Detect which cell encompasses the target text, then output its (x, y) center coordinate. 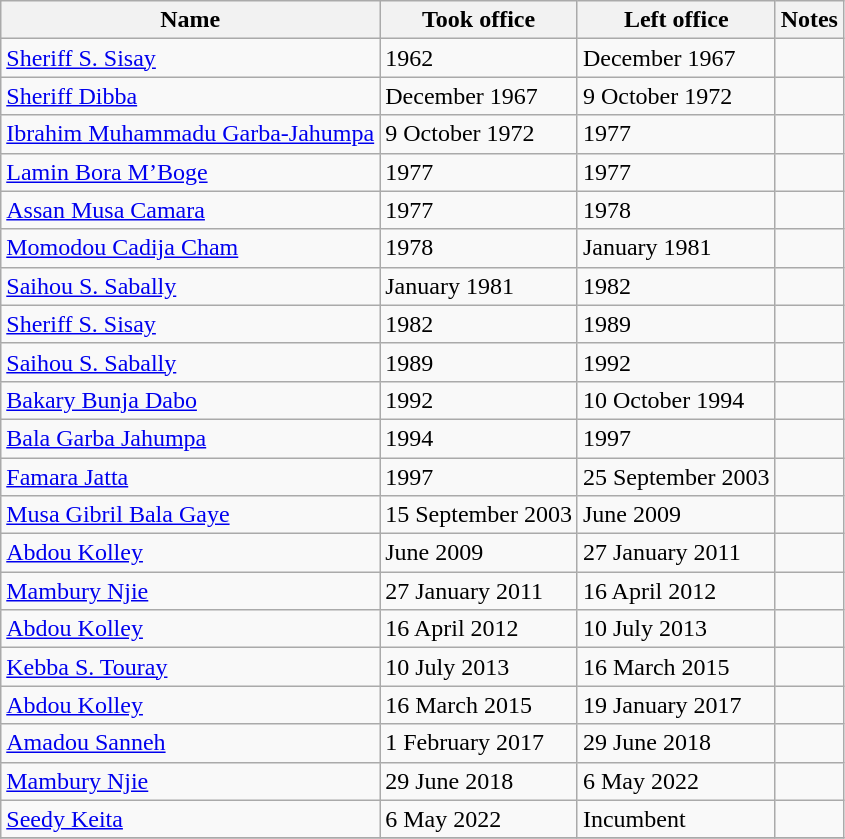
Left office (676, 20)
Assan Musa Camara (190, 210)
Name (190, 20)
1 February 2017 (479, 743)
Musa Gibril Bala Gaye (190, 515)
Momodou Cadija Cham (190, 248)
1994 (479, 438)
Incumbent (676, 819)
Notes (809, 20)
19 January 2017 (676, 705)
25 September 2003 (676, 477)
10 October 1994 (676, 400)
Bakary Bunja Dabo (190, 400)
Kebba S. Touray (190, 667)
15 September 2003 (479, 515)
Ibrahim Muhammadu Garba-Jahumpa (190, 134)
1962 (479, 58)
Famara Jatta (190, 477)
Amadou Sanneh (190, 743)
Took office (479, 20)
Lamin Bora M’Boge (190, 172)
Seedy Keita (190, 819)
Sheriff Dibba (190, 96)
Bala Garba Jahumpa (190, 438)
